Return [x, y] of the center of cell containing provided text 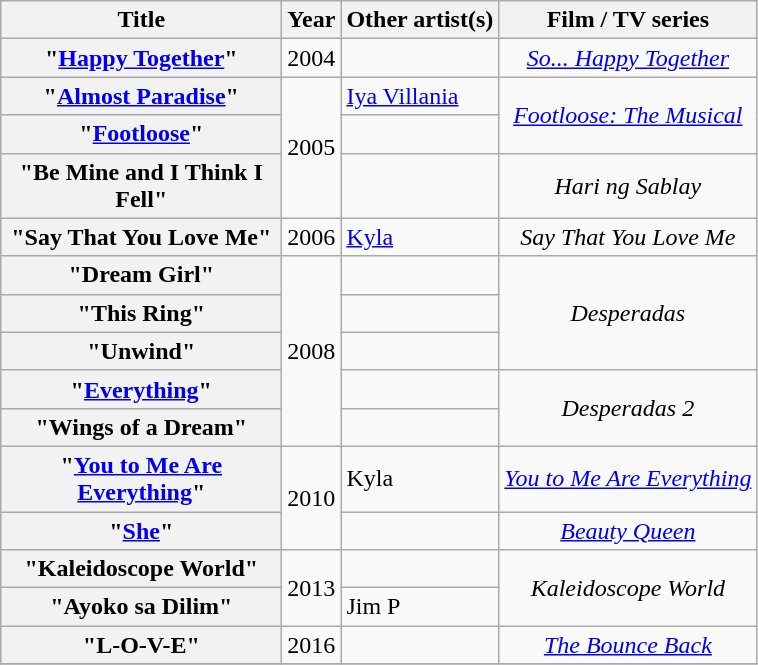
"Wings of a Dream" [142, 427]
Title [142, 20]
"This Ring" [142, 313]
"She" [142, 531]
2004 [312, 58]
"Kaleidoscope World" [142, 569]
2005 [312, 148]
You to Me Are Everything [628, 478]
So... Happy Together [628, 58]
Year [312, 20]
Say That You Love Me [628, 237]
"Happy Together" [142, 58]
Footloose: The Musical [628, 115]
2013 [312, 588]
The Bounce Back [628, 645]
"Ayoko sa Dilim" [142, 607]
Jim P [420, 607]
Kaleidoscope World [628, 588]
2008 [312, 351]
"Unwind" [142, 351]
"Footloose" [142, 134]
Desperadas 2 [628, 408]
"Say That You Love Me" [142, 237]
"L-O-V-E" [142, 645]
Hari ng Sablay [628, 186]
Beauty Queen [628, 531]
2016 [312, 645]
2006 [312, 237]
"You to Me Are Everything" [142, 478]
"Dream Girl" [142, 275]
Desperadas [628, 313]
"Be Mine and I Think I Fell" [142, 186]
"Almost Paradise" [142, 96]
Iya Villania [420, 96]
Film / TV series [628, 20]
2010 [312, 498]
Other artist(s) [420, 20]
"Everything" [142, 389]
